Identify which cell holds the provided text, then report its (x, y) central coordinate. 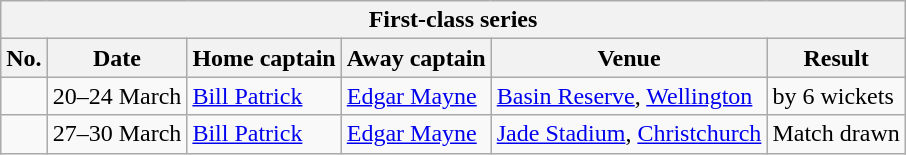
No. (24, 58)
20–24 March (117, 96)
Away captain (416, 58)
Venue (629, 58)
Home captain (264, 58)
First-class series (453, 20)
Jade Stadium, Christchurch (629, 134)
Date (117, 58)
Match drawn (836, 134)
27–30 March (117, 134)
Basin Reserve, Wellington (629, 96)
by 6 wickets (836, 96)
Result (836, 58)
